Detect which cell encompasses the target text, then output its [X, Y] center coordinate. 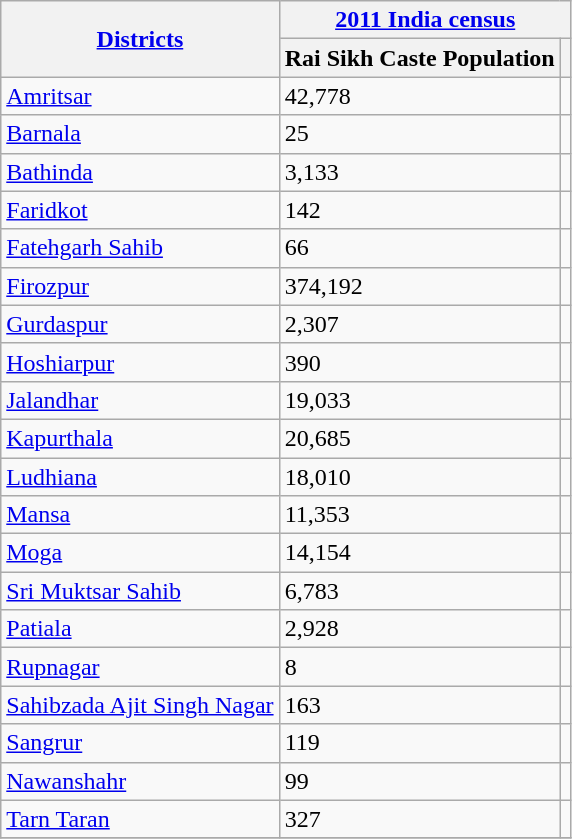
8 [420, 667]
Nawanshahr [140, 781]
99 [420, 781]
Kapurthala [140, 438]
Bathinda [140, 172]
Districts [140, 39]
142 [420, 210]
14,154 [420, 553]
3,133 [420, 172]
Firozpur [140, 286]
Sahibzada Ajit Singh Nagar [140, 705]
Sangrur [140, 743]
163 [420, 705]
11,353 [420, 515]
Barnala [140, 134]
2,307 [420, 324]
Rai Sikh Caste Population [420, 58]
Faridkot [140, 210]
19,033 [420, 400]
Tarn Taran [140, 819]
66 [420, 248]
Fatehgarh Sahib [140, 248]
Mansa [140, 515]
119 [420, 743]
42,778 [420, 96]
Gurdaspur [140, 324]
Moga [140, 553]
25 [420, 134]
2011 India census [425, 20]
Rupnagar [140, 667]
Hoshiarpur [140, 362]
Amritsar [140, 96]
390 [420, 362]
Jalandhar [140, 400]
327 [420, 819]
Sri Muktsar Sahib [140, 591]
Patiala [140, 629]
20,685 [420, 438]
374,192 [420, 286]
Ludhiana [140, 477]
18,010 [420, 477]
6,783 [420, 591]
2,928 [420, 629]
